From the cell containing the given text, extract its center point as [x, y] coordinate. 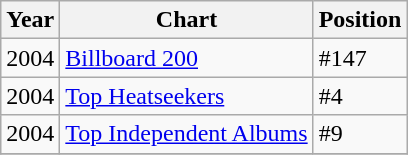
Top Independent Albums [186, 134]
#9 [360, 134]
Chart [186, 20]
Billboard 200 [186, 58]
Position [360, 20]
Top Heatseekers [186, 96]
Year [30, 20]
#4 [360, 96]
#147 [360, 58]
